Find where the given text appears and provide that cell's center as [x, y] coordinate. 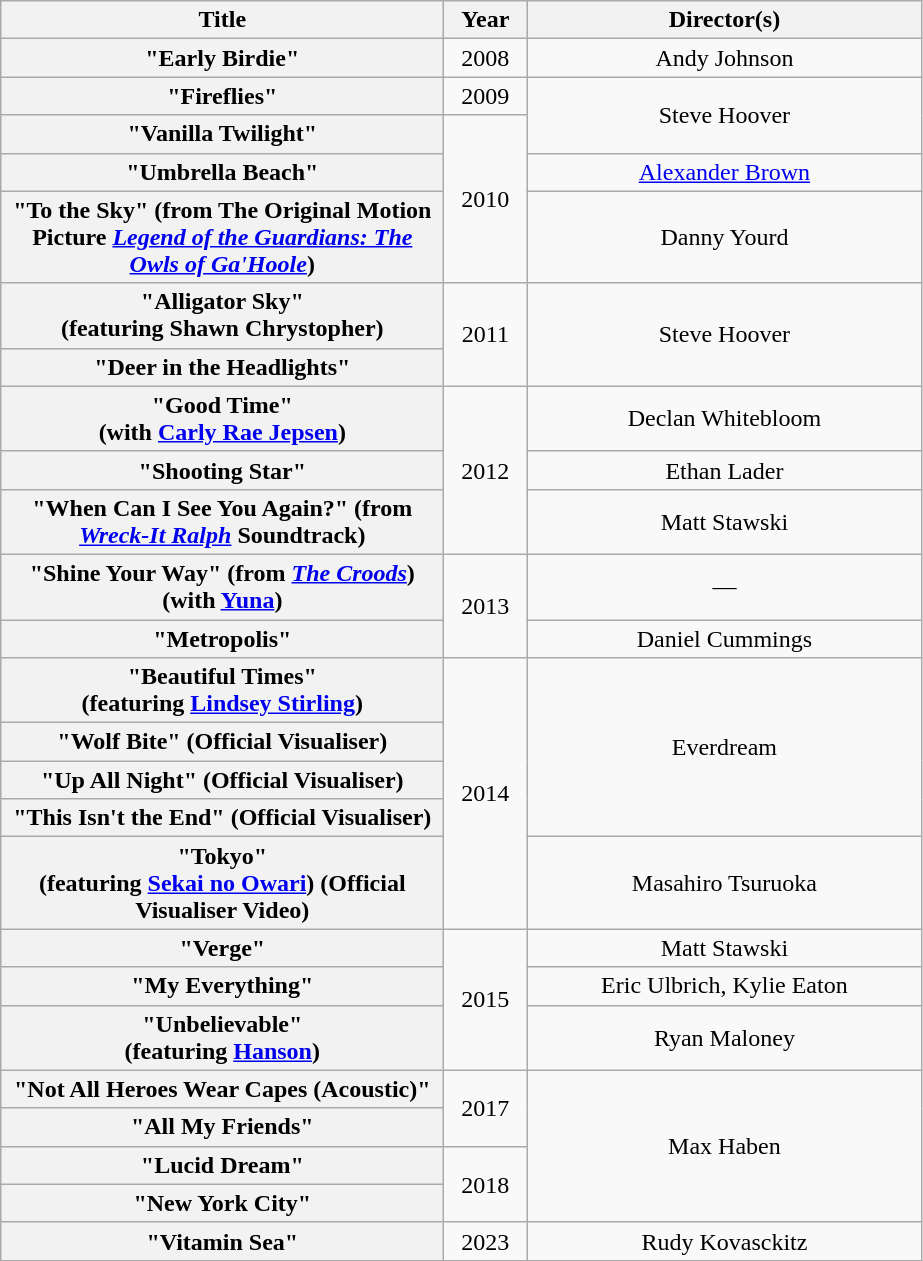
2013 [486, 606]
"Vanilla Twilight" [222, 134]
Andy Johnson [724, 58]
"Deer in the Headlights" [222, 367]
"To the Sky" (from The Original Motion Picture Legend of the Guardians: The Owls of Ga'Hoole) [222, 237]
Danny Yourd [724, 237]
"Tokyo"(featuring Sekai no Owari) (Official Visualiser Video) [222, 883]
2011 [486, 334]
Ethan Lader [724, 470]
"Up All Night" (Official Visualiser) [222, 780]
Max Haben [724, 1146]
2017 [486, 1108]
2008 [486, 58]
"Vitamin Sea" [222, 1241]
"Umbrella Beach" [222, 172]
"Wolf Bite" (Official Visualiser) [222, 742]
"Shooting Star" [222, 470]
Everdream [724, 748]
"Verge" [222, 948]
Director(s) [724, 20]
"New York City" [222, 1203]
"Metropolis" [222, 639]
"Early Birdie" [222, 58]
Masahiro Tsuruoka [724, 883]
Year [486, 20]
Ryan Maloney [724, 1038]
2012 [486, 470]
2018 [486, 1184]
"Fireflies" [222, 96]
2023 [486, 1241]
Daniel Cummings [724, 639]
"Not All Heroes Wear Capes (Acoustic)" [222, 1089]
"Good Time"(with Carly Rae Jepsen) [222, 418]
2010 [486, 199]
"My Everything" [222, 986]
Eric Ulbrich, Kylie Eaton [724, 986]
"All My Friends" [222, 1127]
"When Can I See You Again?" (from Wreck-It Ralph Soundtrack) [222, 522]
"Alligator Sky"(featuring Shawn Chrystopher) [222, 316]
Declan Whitebloom [724, 418]
"Beautiful Times"(featuring Lindsey Stirling) [222, 690]
Alexander Brown [724, 172]
Title [222, 20]
Rudy Kovasckitz [724, 1241]
"Shine Your Way" (from The Croods)(with Yuna) [222, 586]
2009 [486, 96]
2015 [486, 1000]
"Lucid Dream" [222, 1165]
"This Isn't the End" (Official Visualiser) [222, 818]
— [724, 586]
"Unbelievable"(featuring Hanson) [222, 1038]
2014 [486, 794]
